Capture the cell that displays the provided text and extract its (X, Y) central coordinate. 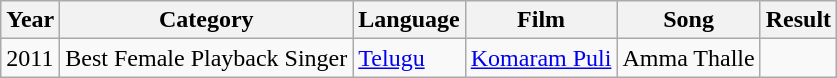
2011 (30, 58)
Amma Thalle (688, 58)
Result (798, 20)
Film (541, 20)
Song (688, 20)
Komaram Puli (541, 58)
Best Female Playback Singer (206, 58)
Category (206, 20)
Language (409, 20)
Year (30, 20)
Telugu (409, 58)
